Scan for the cell matching the given text and deliver its [x, y] coordinate at center. 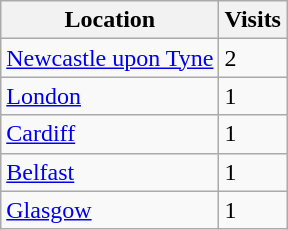
Glasgow [110, 210]
2 [253, 58]
Belfast [110, 172]
Location [110, 20]
London [110, 96]
Newcastle upon Tyne [110, 58]
Visits [253, 20]
Cardiff [110, 134]
